Capture the cell that displays the provided text and extract its (x, y) central coordinate. 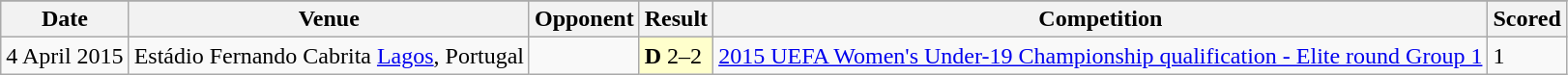
1 (1527, 56)
Scored (1527, 19)
D 2–2 (676, 56)
Opponent (584, 19)
Venue (329, 19)
Competition (1100, 19)
Date (65, 19)
Result (676, 19)
Estádio Fernando Cabrita Lagos, Portugal (329, 56)
2015 UEFA Women's Under-19 Championship qualification - Elite round Group 1 (1100, 56)
4 April 2015 (65, 56)
